Pinpoint the cell where the given text exists, returning its [x, y] midpoint coordinate. 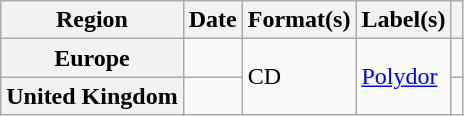
Europe [92, 58]
United Kingdom [92, 96]
Format(s) [299, 20]
Label(s) [404, 20]
Date [212, 20]
CD [299, 77]
Region [92, 20]
Polydor [404, 77]
